Provide the (X, Y) coordinate of the cell's center where the given text is located.  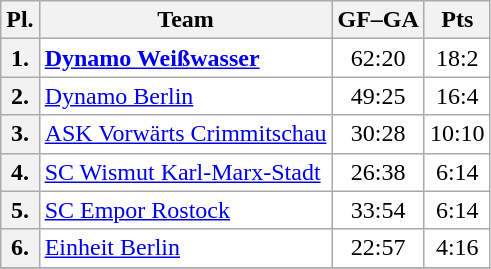
1. (20, 58)
4. (20, 172)
26:38 (378, 172)
3. (20, 134)
6. (20, 248)
GF–GA (378, 20)
22:57 (378, 248)
18:2 (457, 58)
Einheit Berlin (186, 248)
Pts (457, 20)
Team (186, 20)
62:20 (378, 58)
Pl. (20, 20)
SC Wismut Karl-Marx-Stadt (186, 172)
ASK Vorwärts Crimmitschau (186, 134)
10:10 (457, 134)
33:54 (378, 210)
49:25 (378, 96)
5. (20, 210)
Dynamo Weißwasser (186, 58)
SC Empor Rostock (186, 210)
2. (20, 96)
16:4 (457, 96)
Dynamo Berlin (186, 96)
4:16 (457, 248)
30:28 (378, 134)
